Locate the cell with the specified text and output its [X, Y] center coordinate. 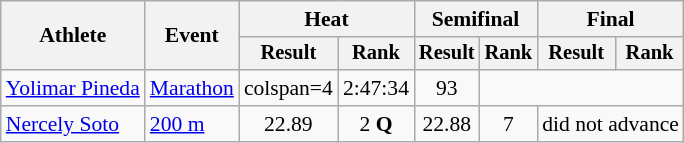
Nercely Soto [73, 124]
Final [610, 19]
Yolimar Pineda [73, 88]
Semifinal [476, 19]
200 m [192, 124]
Marathon [192, 88]
2 Q [376, 124]
colspan=4 [288, 88]
93 [447, 88]
2:47:34 [376, 88]
7 [509, 124]
22.89 [288, 124]
Heat [326, 19]
Athlete [73, 36]
22.88 [447, 124]
Event [192, 36]
did not advance [610, 124]
